Return the [x, y] coordinate for the center point of the cell that contains the specified text.  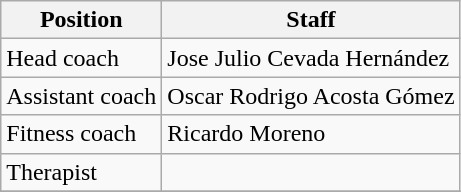
Therapist [82, 172]
Staff [311, 20]
Oscar Rodrigo Acosta Gómez [311, 96]
Assistant coach [82, 96]
Position [82, 20]
Fitness coach [82, 134]
Jose Julio Cevada Hernández [311, 58]
Head coach [82, 58]
Ricardo Moreno [311, 134]
